Search for the cell housing the specified text and yield its [X, Y] center coordinate. 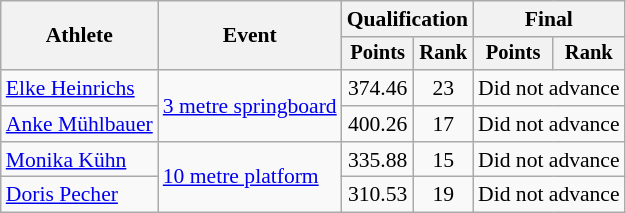
Qualification [408, 19]
19 [444, 195]
335.88 [378, 160]
Athlete [80, 36]
374.46 [378, 88]
3 metre springboard [250, 106]
Monika Kühn [80, 160]
10 metre platform [250, 178]
Final [549, 19]
23 [444, 88]
Doris Pecher [80, 195]
Anke Mühlbauer [80, 124]
400.26 [378, 124]
310.53 [378, 195]
Event [250, 36]
15 [444, 160]
Elke Heinrichs [80, 88]
17 [444, 124]
